Return [X, Y] of the center of cell containing provided text 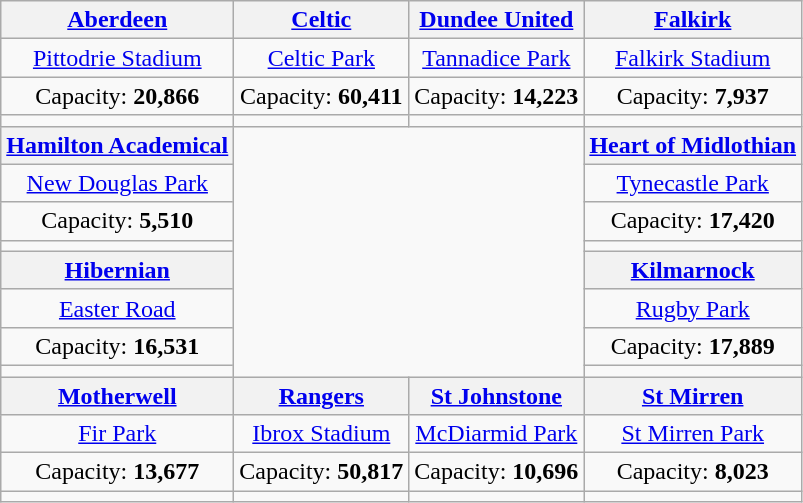
St Mirren [693, 395]
Capacity: 50,817 [322, 472]
Ibrox Stadium [322, 434]
Rugby Park [693, 308]
New Douglas Park [118, 183]
Capacity: 17,420 [693, 221]
Capacity: 20,866 [118, 96]
Capacity: 7,937 [693, 96]
Easter Road [118, 308]
Heart of Midlothian [693, 145]
Hibernian [118, 270]
Celtic [322, 20]
Kilmarnock [693, 270]
Capacity: 8,023 [693, 472]
Capacity: 60,411 [322, 96]
Dundee United [496, 20]
Capacity: 17,889 [693, 346]
Capacity: 10,696 [496, 472]
Rangers [322, 395]
Capacity: 5,510 [118, 221]
St Johnstone [496, 395]
Hamilton Academical [118, 145]
Motherwell [118, 395]
Pittodrie Stadium [118, 58]
Capacity: 14,223 [496, 96]
Capacity: 13,677 [118, 472]
Falkirk Stadium [693, 58]
Fir Park [118, 434]
McDiarmid Park [496, 434]
Capacity: 16,531 [118, 346]
St Mirren Park [693, 434]
Tynecastle Park [693, 183]
Aberdeen [118, 20]
Celtic Park [322, 58]
Tannadice Park [496, 58]
Falkirk [693, 20]
